Scan for the cell matching the given text and deliver its (X, Y) coordinate at center. 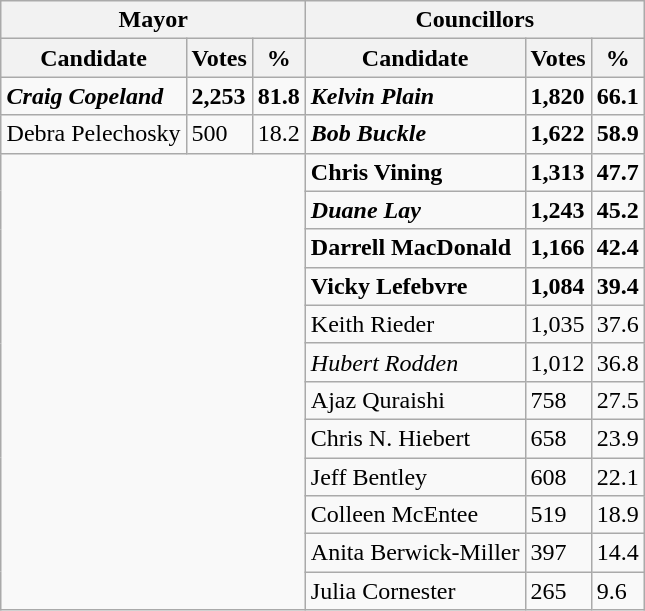
39.4 (618, 286)
1,012 (558, 362)
519 (558, 515)
500 (219, 134)
Keith Rieder (415, 324)
Councillors (474, 20)
1,243 (558, 210)
58.9 (618, 134)
18.9 (618, 515)
Jeff Bentley (415, 477)
Darrell MacDonald (415, 248)
265 (558, 591)
Vicky Lefebvre (415, 286)
36.8 (618, 362)
66.1 (618, 96)
Craig Copeland (94, 96)
1,820 (558, 96)
Colleen McEntee (415, 515)
81.8 (278, 96)
23.9 (618, 438)
27.5 (618, 400)
1,622 (558, 134)
37.6 (618, 324)
Hubert Rodden (415, 362)
1,084 (558, 286)
Kelvin Plain (415, 96)
Debra Pelechosky (94, 134)
Ajaz Quraishi (415, 400)
758 (558, 400)
1,166 (558, 248)
608 (558, 477)
397 (558, 553)
Bob Buckle (415, 134)
47.7 (618, 172)
Duane Lay (415, 210)
18.2 (278, 134)
Chris N. Hiebert (415, 438)
2,253 (219, 96)
9.6 (618, 591)
45.2 (618, 210)
22.1 (618, 477)
42.4 (618, 248)
Anita Berwick-Miller (415, 553)
1,313 (558, 172)
Mayor (153, 20)
14.4 (618, 553)
1,035 (558, 324)
Chris Vining (415, 172)
658 (558, 438)
Julia Cornester (415, 591)
